Detect which cell encompasses the target text, then output its [X, Y] center coordinate. 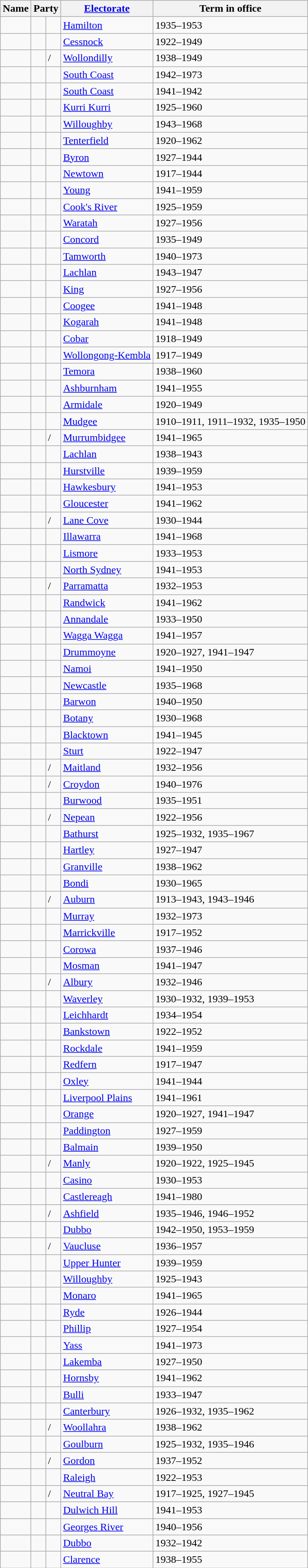
1925–1943 [230, 1279]
Marrickville [107, 932]
Clarence [107, 1560]
Randwick [107, 603]
1932–1953 [230, 586]
1936–1957 [230, 1246]
1925–1932, 1935–1967 [230, 834]
1925–1960 [230, 108]
1941–1980 [230, 1196]
Tenterfield [107, 140]
Balmain [107, 1147]
Upper Hunter [107, 1263]
1932–1946 [230, 982]
Yass [107, 1345]
1926–1932, 1935–1962 [230, 1411]
Sturt [107, 751]
1938–1943 [230, 454]
Dulwich Hill [107, 1510]
1930–1953 [230, 1180]
1932–1956 [230, 768]
1940–1973 [230, 256]
Annandale [107, 619]
1918–1949 [230, 339]
Hurstville [107, 470]
1925–1932, 1935–1946 [230, 1444]
1930–1968 [230, 718]
Hawkesbury [107, 487]
1941–1973 [230, 1345]
1933–1950 [230, 619]
Byron [107, 157]
Corowa [107, 949]
1932–1973 [230, 916]
Gordon [107, 1460]
Party [46, 9]
Namoi [107, 668]
Nepean [107, 817]
1941–1945 [230, 735]
1943–1968 [230, 124]
Blacktown [107, 735]
1922–1952 [230, 1032]
1942–1950, 1953–1959 [230, 1229]
1940–1950 [230, 701]
1935–1968 [230, 685]
Neutral Bay [107, 1493]
Liverpool Plains [107, 1098]
Newtown [107, 173]
Parramatta [107, 586]
Botany [107, 718]
Hartley [107, 850]
Mudgee [107, 421]
Name [16, 9]
Tamworth [107, 256]
Lismore [107, 553]
Wollongong-Kembla [107, 355]
1933–1953 [230, 553]
Monaro [107, 1296]
Leichhardt [107, 1015]
Cessnock [107, 42]
Oxley [107, 1081]
1941–1950 [230, 668]
1920–1922, 1925–1945 [230, 1164]
1917–1947 [230, 1065]
1927–1959 [230, 1131]
1940–1976 [230, 784]
Orange [107, 1114]
Ashburnham [107, 388]
1930–1965 [230, 883]
Newcastle [107, 685]
Coogee [107, 306]
Cook's River [107, 207]
1938–1949 [230, 58]
Mosman [107, 965]
Redfern [107, 1065]
Kurri Kurri [107, 108]
1910–1911, 1911–1932, 1935–1950 [230, 421]
Castlereagh [107, 1196]
Concord [107, 240]
Illawarra [107, 537]
Ryde [107, 1312]
1939–1950 [230, 1147]
1922–1953 [230, 1477]
Wagga Wagga [107, 636]
1920–1962 [230, 140]
1938–1960 [230, 372]
Bathurst [107, 834]
Paddington [107, 1131]
Bulli [107, 1395]
Woollahra [107, 1428]
1913–1943, 1943–1946 [230, 900]
Temora [107, 372]
Vaucluse [107, 1246]
Canterbury [107, 1411]
Georges River [107, 1526]
1927–1950 [230, 1362]
1917–1944 [230, 173]
1935–1953 [230, 25]
1927–1944 [230, 157]
Hamilton [107, 25]
1932–1942 [230, 1543]
1937–1946 [230, 949]
Waverley [107, 998]
1933–1947 [230, 1395]
Phillip [107, 1329]
Croydon [107, 784]
1937–1952 [230, 1460]
1940–1956 [230, 1526]
Raleigh [107, 1477]
Drummoyne [107, 652]
Kogarah [107, 322]
Auburn [107, 900]
North Sydney [107, 570]
Bondi [107, 883]
1943–1947 [230, 273]
Term in office [230, 9]
Burwood [107, 801]
1935–1946, 1946–1952 [230, 1213]
1917–1949 [230, 355]
Lakemba [107, 1362]
Ashfield [107, 1213]
Albury [107, 982]
Barwon [107, 701]
1927–1954 [230, 1329]
1941–1942 [230, 91]
1942–1973 [230, 75]
1917–1925, 1927–1945 [230, 1493]
Rockdale [107, 1048]
1935–1949 [230, 240]
Armidale [107, 404]
Waratah [107, 223]
1922–1956 [230, 817]
Electorate [107, 9]
Maitland [107, 768]
Cobar [107, 339]
1941–1968 [230, 537]
Hornsby [107, 1378]
Granville [107, 867]
1926–1944 [230, 1312]
1925–1959 [230, 207]
1927–1947 [230, 850]
1941–1961 [230, 1098]
1941–1944 [230, 1081]
1941–1955 [230, 388]
1917–1952 [230, 932]
1930–1932, 1939–1953 [230, 998]
1922–1949 [230, 42]
1941–1947 [230, 965]
1941–1957 [230, 636]
Goulburn [107, 1444]
Manly [107, 1164]
Murray [107, 916]
King [107, 289]
1920–1949 [230, 404]
Wollondilly [107, 58]
1938–1955 [230, 1560]
1930–1944 [230, 520]
Lane Cove [107, 520]
1935–1951 [230, 801]
Casino [107, 1180]
1934–1954 [230, 1015]
1922–1947 [230, 751]
Gloucester [107, 504]
Young [107, 190]
Murrumbidgee [107, 437]
Bankstown [107, 1032]
